Return the [x, y] coordinate for the center point of the cell that contains the specified text.  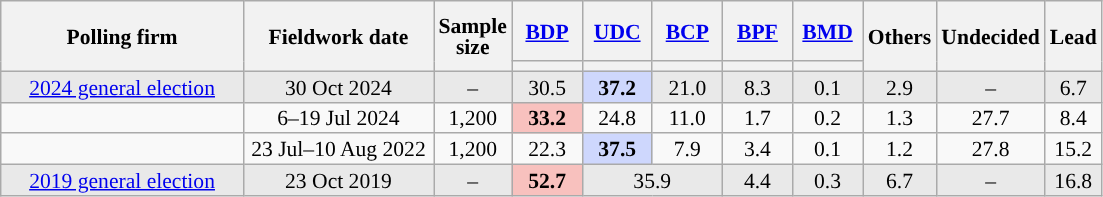
1.3 [900, 118]
BCP [687, 31]
3.4 [757, 150]
24.8 [617, 118]
Samplesize [473, 36]
15.2 [1074, 150]
22.3 [547, 150]
7.9 [687, 150]
23 Oct 2019 [338, 180]
35.9 [652, 180]
30.5 [547, 86]
0.3 [827, 180]
33.2 [547, 118]
BMD [827, 31]
2019 general election [122, 180]
27.7 [990, 118]
1.7 [757, 118]
BPF [757, 31]
Others [900, 36]
UDC [617, 31]
Lead [1074, 36]
Polling firm [122, 36]
2.9 [900, 86]
52.7 [547, 180]
27.8 [990, 150]
8.3 [757, 86]
30 Oct 2024 [338, 86]
2024 general election [122, 86]
8.4 [1074, 118]
37.2 [617, 86]
BDP [547, 31]
16.8 [1074, 180]
0.2 [827, 118]
37.5 [617, 150]
Undecided [990, 36]
11.0 [687, 118]
6–19 Jul 2024 [338, 118]
21.0 [687, 86]
Fieldwork date [338, 36]
1.2 [900, 150]
23 Jul–10 Aug 2022 [338, 150]
4.4 [757, 180]
